Capture the cell that displays the provided text and extract its [X, Y] central coordinate. 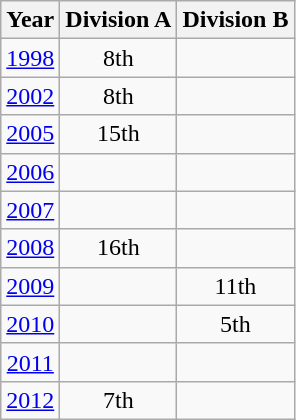
Division A [118, 20]
Year [30, 20]
2008 [30, 248]
2011 [30, 362]
2006 [30, 172]
15th [118, 134]
2012 [30, 400]
7th [118, 400]
11th [236, 286]
16th [118, 248]
1998 [30, 58]
2009 [30, 286]
2005 [30, 134]
Division B [236, 20]
2002 [30, 96]
2007 [30, 210]
5th [236, 324]
2010 [30, 324]
